Pinpoint the cell where the given text exists, returning its [x, y] midpoint coordinate. 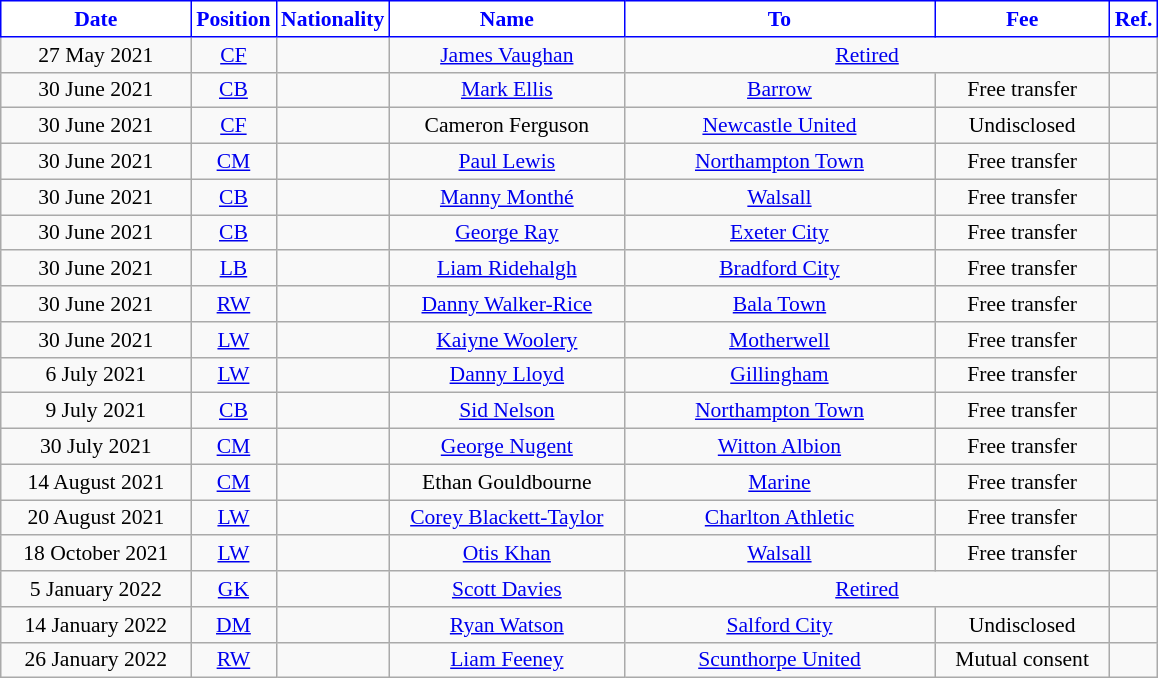
Newcastle United [779, 126]
Charlton Athletic [779, 518]
James Vaughan [506, 55]
Date [96, 19]
Mutual consent [1022, 660]
Liam Feeney [506, 660]
6 July 2021 [96, 375]
5 January 2022 [96, 589]
20 August 2021 [96, 518]
Kaiyne Woolery [506, 340]
Exeter City [779, 233]
Nationality [332, 19]
Corey Blackett-Taylor [506, 518]
Sid Nelson [506, 411]
Fee [1022, 19]
9 July 2021 [96, 411]
Scott Davies [506, 589]
Cameron Ferguson [506, 126]
14 August 2021 [96, 482]
Paul Lewis [506, 162]
Otis Khan [506, 554]
Position [234, 19]
27 May 2021 [96, 55]
Mark Ellis [506, 90]
Ryan Watson [506, 625]
Marine [779, 482]
30 July 2021 [96, 447]
Ref. [1134, 19]
Salford City [779, 625]
Bala Town [779, 304]
Barrow [779, 90]
LB [234, 269]
To [779, 19]
14 January 2022 [96, 625]
Motherwell [779, 340]
Manny Monthé [506, 197]
Ethan Gouldbourne [506, 482]
Witton Albion [779, 447]
GK [234, 589]
26 January 2022 [96, 660]
Name [506, 19]
DM [234, 625]
Scunthorpe United [779, 660]
18 October 2021 [96, 554]
George Ray [506, 233]
Bradford City [779, 269]
George Nugent [506, 447]
Danny Lloyd [506, 375]
Gillingham [779, 375]
Liam Ridehalgh [506, 269]
Danny Walker-Rice [506, 304]
